Identify which cell holds the provided text, then report its [X, Y] central coordinate. 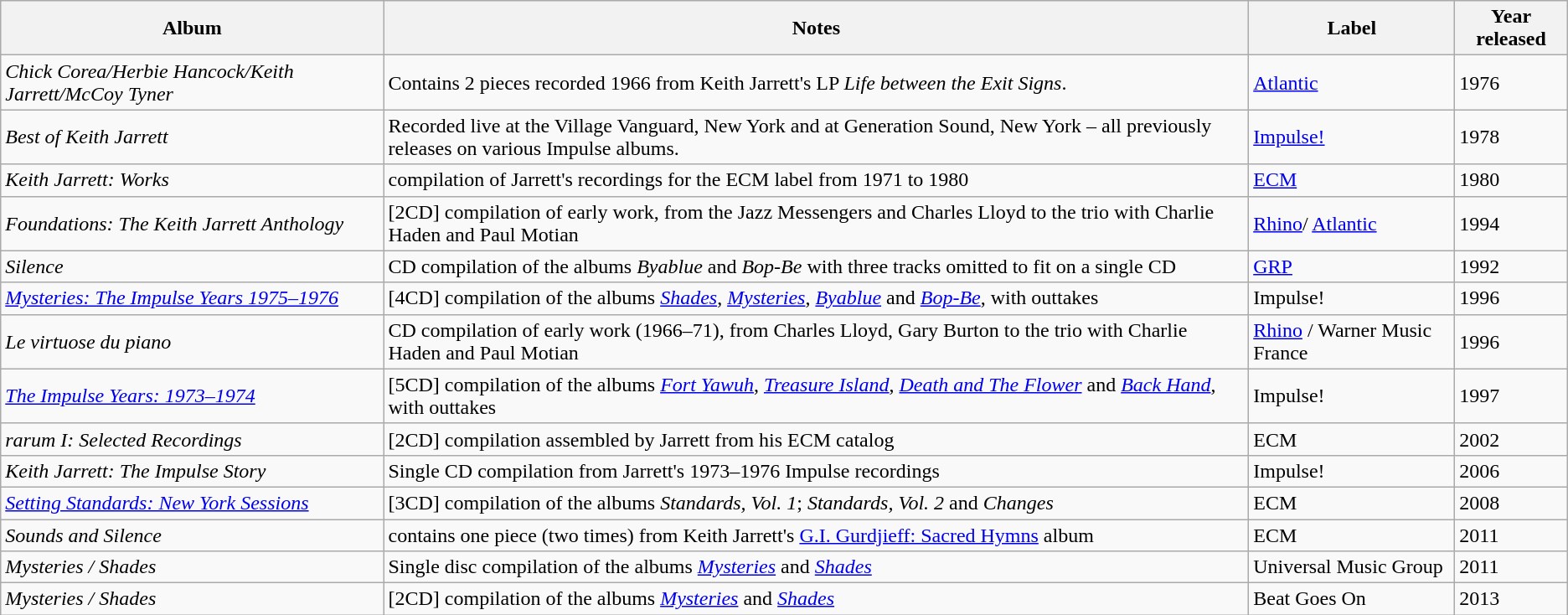
Rhino / Warner Music France [1352, 342]
Recorded live at the Village Vanguard, New York and at Generation Sound, New York – all previously releases on various Impulse albums. [816, 137]
1997 [1511, 395]
CD compilation of the albums Byablue and Bop-Be with three tracks omitted to fit on a single CD [816, 266]
Year released [1511, 28]
GRP [1352, 266]
1980 [1511, 180]
1976 [1511, 82]
Keith Jarrett: Works [193, 180]
[2CD] compilation assembled by Jarrett from his ECM catalog [816, 439]
compilation of Jarrett's recordings for the ECM label from 1971 to 1980 [816, 180]
Rhino/ Atlantic [1352, 223]
1978 [1511, 137]
Mysteries: The Impulse Years 1975–1976 [193, 298]
Atlantic [1352, 82]
[3CD] compilation of the albums Standards, Vol. 1; Standards, Vol. 2 and Changes [816, 503]
[5CD] compilation of the albums Fort Yawuh, Treasure Island, Death and The Flower and Back Hand, with outtakes [816, 395]
Beat Goes On [1352, 599]
CD compilation of early work (1966–71), from Charles Lloyd, Gary Burton to the trio with Charlie Haden and Paul Motian [816, 342]
Single CD compilation from Jarrett's 1973–1976 Impulse recordings [816, 471]
contains one piece (two times) from Keith Jarrett's G.I. Gurdjieff: Sacred Hymns album [816, 535]
Label [1352, 28]
Foundations: The Keith Jarrett Anthology [193, 223]
Le virtuose du piano [193, 342]
The Impulse Years: 1973–1974 [193, 395]
2002 [1511, 439]
2006 [1511, 471]
Album [193, 28]
Silence [193, 266]
Contains 2 pieces recorded 1966 from Keith Jarrett's LP Life between the Exit Signs. [816, 82]
[4CD] compilation of the albums Shades, Mysteries, Byablue and Bop-Be, with outtakes [816, 298]
1992 [1511, 266]
1994 [1511, 223]
rarum I: Selected Recordings [193, 439]
[2CD] compilation of early work, from the Jazz Messengers and Charles Lloyd to the trio with Charlie Haden and Paul Motian [816, 223]
2008 [1511, 503]
Chick Corea/Herbie Hancock/Keith Jarrett/McCoy Tyner [193, 82]
Universal Music Group [1352, 567]
Setting Standards: New York Sessions [193, 503]
Keith Jarrett: The Impulse Story [193, 471]
2013 [1511, 599]
Notes [816, 28]
[2CD] compilation of the albums Mysteries and Shades [816, 599]
Single disc compilation of the albums Mysteries and Shades [816, 567]
Sounds and Silence [193, 535]
Best of Keith Jarrett [193, 137]
